Return [X, Y] of the center of cell containing provided text 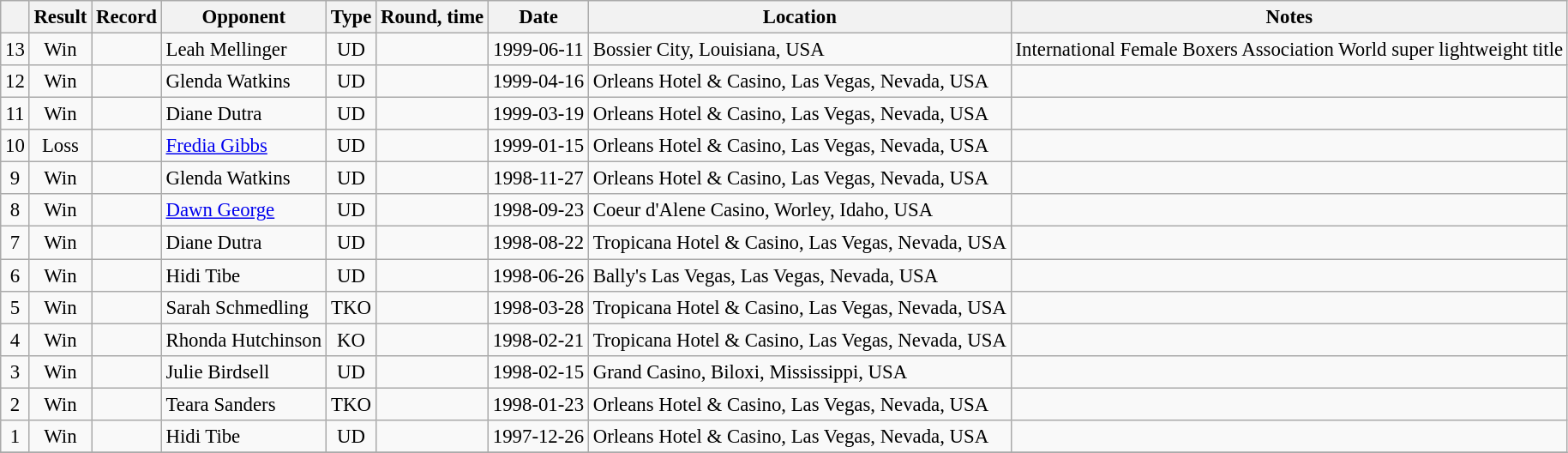
1998-06-26 [538, 275]
Notes [1289, 17]
Grand Casino, Biloxi, Mississippi, USA [799, 371]
Coeur d'Alene Casino, Worley, Idaho, USA [799, 210]
6 [15, 275]
10 [15, 146]
4 [15, 340]
13 [15, 50]
5 [15, 307]
1998-03-28 [538, 307]
1999-04-16 [538, 82]
Result [60, 17]
Type [351, 17]
1998-02-15 [538, 371]
1999-01-15 [538, 146]
Julie Birdsell [243, 371]
Bally's Las Vegas, Las Vegas, Nevada, USA [799, 275]
1999-03-19 [538, 114]
1998-08-22 [538, 243]
1998-02-21 [538, 340]
11 [15, 114]
Bossier City, Louisiana, USA [799, 50]
Location [799, 17]
7 [15, 243]
KO [351, 340]
Rhonda Hutchinson [243, 340]
3 [15, 371]
1997-12-26 [538, 437]
1 [15, 437]
1998-01-23 [538, 404]
Teara Sanders [243, 404]
12 [15, 82]
8 [15, 210]
1998-11-27 [538, 178]
1998-09-23 [538, 210]
Dawn George [243, 210]
International Female Boxers Association World super lightweight title [1289, 50]
Leah Mellinger [243, 50]
2 [15, 404]
Date [538, 17]
Loss [60, 146]
Opponent [243, 17]
Round, time [432, 17]
Fredia Gibbs [243, 146]
9 [15, 178]
Record [127, 17]
1999-06-11 [538, 50]
Sarah Schmedling [243, 307]
